From the cell containing the given text, extract its center point as (X, Y) coordinate. 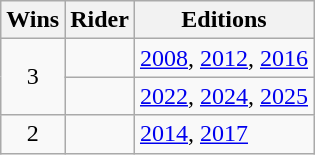
Editions (224, 20)
Wins (33, 20)
2 (33, 134)
Rider (100, 20)
2022, 2024, 2025 (224, 96)
2014, 2017 (224, 134)
3 (33, 77)
2008, 2012, 2016 (224, 58)
